Output the [x, y] coordinate of the center of the cell containing the given text.  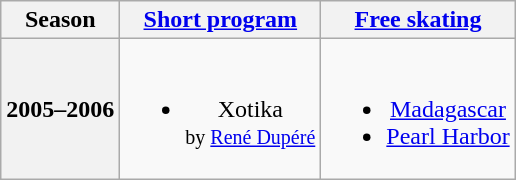
Short program [220, 20]
Season [60, 20]
MadagascarPearl Harbor [418, 109]
2005–2006 [60, 109]
Xotika by René Dupéré [220, 109]
Free skating [418, 20]
